Locate the cell with the specified text and output its (x, y) center coordinate. 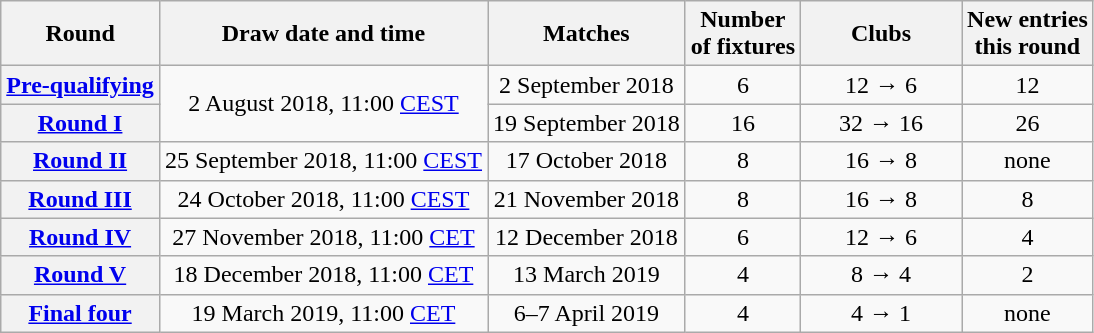
2 (1028, 275)
27 November 2018, 11:00 CET (323, 237)
16 (742, 123)
25 September 2018, 11:00 CEST (323, 161)
2 August 2018, 11:00 CEST (323, 104)
Draw date and time (323, 34)
Round I (80, 123)
Clubs (882, 34)
26 (1028, 123)
Numberof fixtures (742, 34)
24 October 2018, 11:00 CEST (323, 199)
Round (80, 34)
Matches (587, 34)
4 → 1 (882, 313)
19 March 2019, 11:00 CET (323, 313)
8 → 4 (882, 275)
2 September 2018 (587, 85)
6–7 April 2019 (587, 313)
Round IV (80, 237)
Pre-qualifying (80, 85)
Final four (80, 313)
32 → 16 (882, 123)
12 December 2018 (587, 237)
Round III (80, 199)
Round V (80, 275)
17 October 2018 (587, 161)
Round II (80, 161)
13 March 2019 (587, 275)
12 (1028, 85)
18 December 2018, 11:00 CET (323, 275)
21 November 2018 (587, 199)
New entriesthis round (1028, 34)
19 September 2018 (587, 123)
